Find where the given text appears and provide that cell's center as (x, y) coordinate. 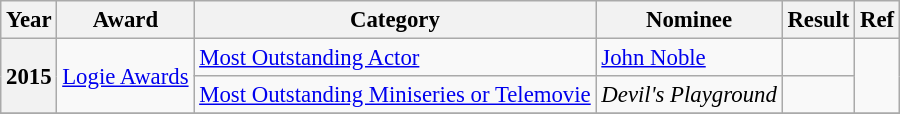
Devil's Playground (689, 95)
Most Outstanding Actor (395, 58)
Logie Awards (126, 76)
2015 (29, 76)
Year (29, 20)
Nominee (689, 20)
Category (395, 20)
Result (818, 20)
Ref (878, 20)
Award (126, 20)
John Noble (689, 58)
Most Outstanding Miniseries or Telemovie (395, 95)
